Provide the [x, y] coordinate of the cell's center where the given text is located.  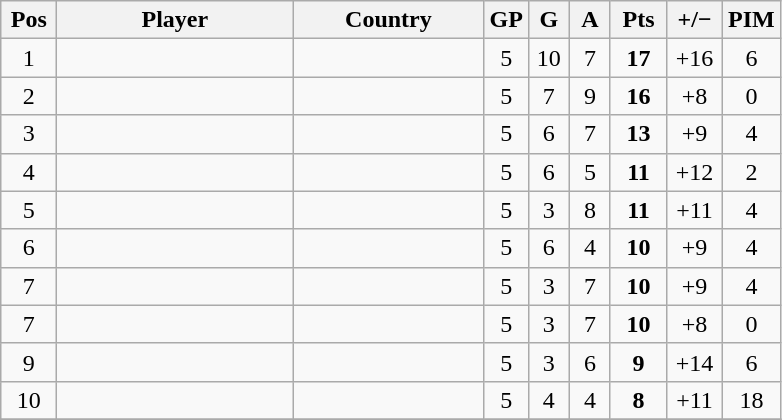
18 [752, 400]
+/− [695, 20]
1 [29, 58]
GP [506, 20]
Pos [29, 20]
+14 [695, 362]
Pts [638, 20]
+16 [695, 58]
17 [638, 58]
G [548, 20]
13 [638, 134]
PIM [752, 20]
16 [638, 96]
+12 [695, 172]
A [590, 20]
Player [175, 20]
Country [388, 20]
